Return (X, Y) of the center of cell containing provided text 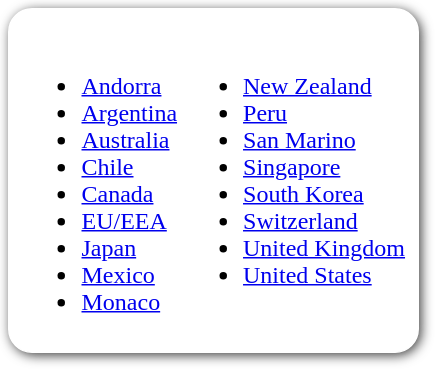
New Zealand Peru San Marino Singapore South Korea Switzerland United Kingdom United States (294, 180)
Andorra Argentina Australia Chile Canada EU/EEA Japan Mexico Monaco (100, 180)
